Identify which cell holds the provided text, then report its [x, y] central coordinate. 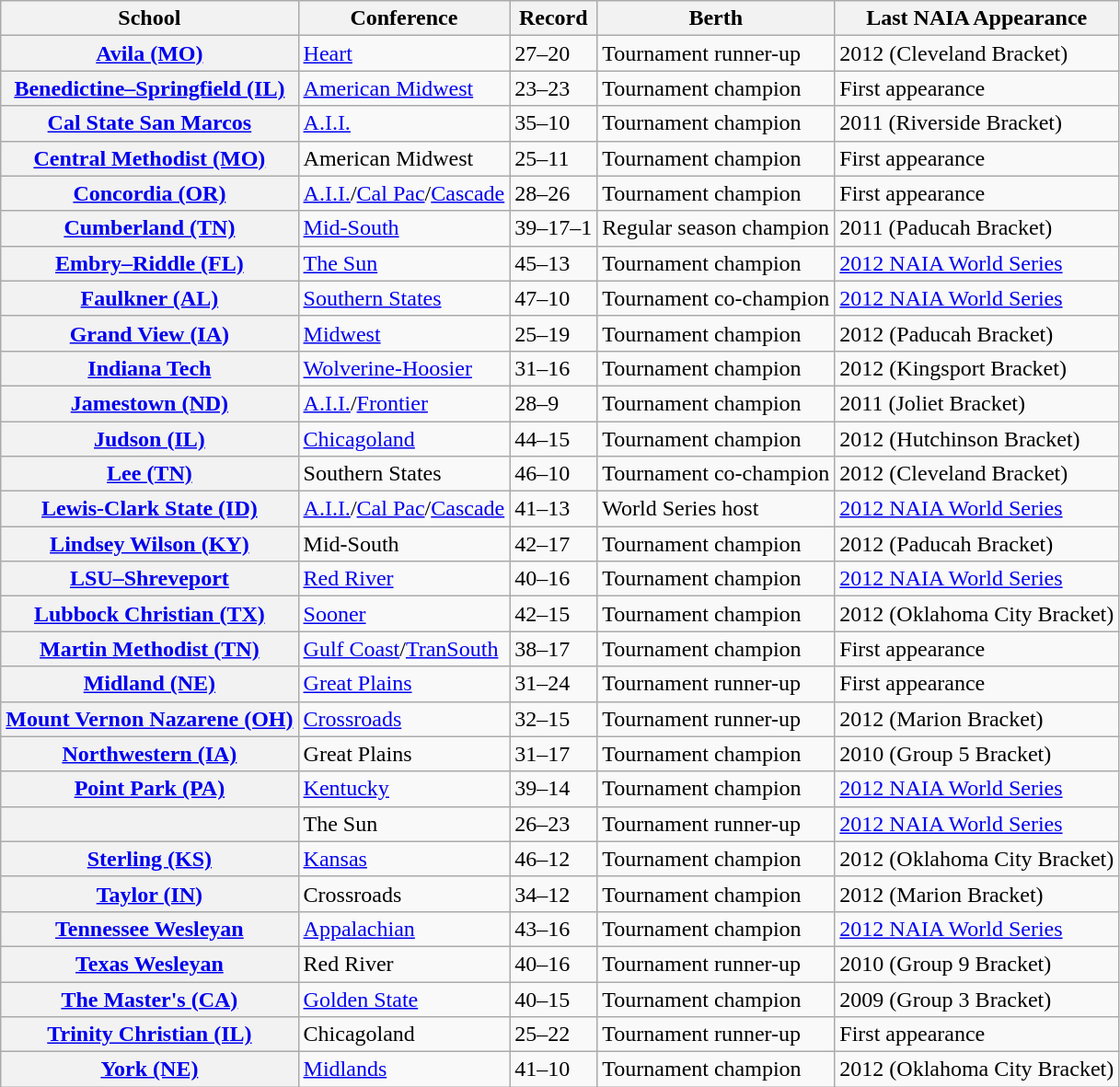
Midland (NE) [149, 684]
43–16 [554, 929]
2010 (Group 5 Bracket) [977, 754]
2011 (Paducah Bracket) [977, 228]
41–10 [554, 1070]
31–24 [554, 684]
38–17 [554, 649]
27–20 [554, 53]
Midwest [404, 333]
Berth [716, 18]
Concordia (OR) [149, 193]
Benedictine–Springfield (IL) [149, 88]
35–10 [554, 123]
Trinity Christian (IL) [149, 1035]
Record [554, 18]
A.I.I. [404, 123]
Sooner [404, 614]
Wolverine-Hoosier [404, 368]
28–26 [554, 193]
Lubbock Christian (TX) [149, 614]
Kentucky [404, 789]
25–22 [554, 1035]
Tennessee Wesleyan [149, 929]
Appalachian [404, 929]
41–13 [554, 509]
Cumberland (TN) [149, 228]
39–17–1 [554, 228]
Cal State San Marcos [149, 123]
23–23 [554, 88]
Regular season champion [716, 228]
Texas Wesleyan [149, 964]
Heart [404, 53]
Martin Methodist (TN) [149, 649]
Conference [404, 18]
Northwestern (IA) [149, 754]
Kansas [404, 859]
Avila (MO) [149, 53]
39–14 [554, 789]
31–16 [554, 368]
Jamestown (ND) [149, 403]
Midlands [404, 1070]
2011 (Riverside Bracket) [977, 123]
46–12 [554, 859]
Judson (IL) [149, 439]
School [149, 18]
Embry–Riddle (FL) [149, 263]
Lewis-Clark State (ID) [149, 509]
44–15 [554, 439]
Lindsey Wilson (KY) [149, 544]
World Series host [716, 509]
46–10 [554, 474]
2012 (Hutchinson Bracket) [977, 439]
Golden State [404, 999]
25–11 [554, 158]
Grand View (IA) [149, 333]
Point Park (PA) [149, 789]
28–9 [554, 403]
32–15 [554, 719]
2009 (Group 3 Bracket) [977, 999]
Sterling (KS) [149, 859]
40–15 [554, 999]
31–17 [554, 754]
42–15 [554, 614]
The Master's (CA) [149, 999]
Indiana Tech [149, 368]
York (NE) [149, 1070]
26–23 [554, 824]
42–17 [554, 544]
Mount Vernon Nazarene (OH) [149, 719]
2011 (Joliet Bracket) [977, 403]
25–19 [554, 333]
Taylor (IN) [149, 894]
Lee (TN) [149, 474]
45–13 [554, 263]
2010 (Group 9 Bracket) [977, 964]
Last NAIA Appearance [977, 18]
Faulkner (AL) [149, 298]
34–12 [554, 894]
A.I.I./Frontier [404, 403]
Gulf Coast/TranSouth [404, 649]
LSU–Shreveport [149, 579]
2012 (Kingsport Bracket) [977, 368]
Central Methodist (MO) [149, 158]
47–10 [554, 298]
